Identify which cell holds the provided text, then report its [x, y] central coordinate. 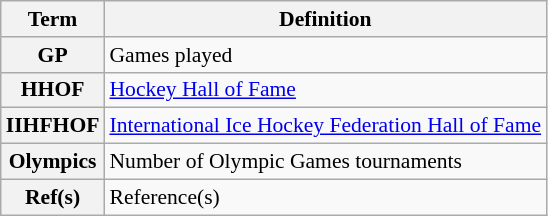
Ref(s) [53, 197]
HHOF [53, 90]
Term [53, 19]
GP [53, 55]
Olympics [53, 162]
IIHFHOF [53, 126]
Reference(s) [325, 197]
Hockey Hall of Fame [325, 90]
Number of Olympic Games tournaments [325, 162]
International Ice Hockey Federation Hall of Fame [325, 126]
Games played [325, 55]
Definition [325, 19]
